From the cell containing the given text, extract its center point as [X, Y] coordinate. 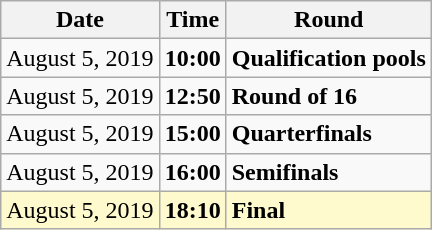
18:10 [192, 210]
16:00 [192, 172]
Quarterfinals [328, 134]
10:00 [192, 58]
Round [328, 20]
Date [80, 20]
Round of 16 [328, 96]
Final [328, 210]
Semifinals [328, 172]
Time [192, 20]
12:50 [192, 96]
Qualification pools [328, 58]
15:00 [192, 134]
